Determine the (x, y) coordinate at the center of the cell enclosing the given text.  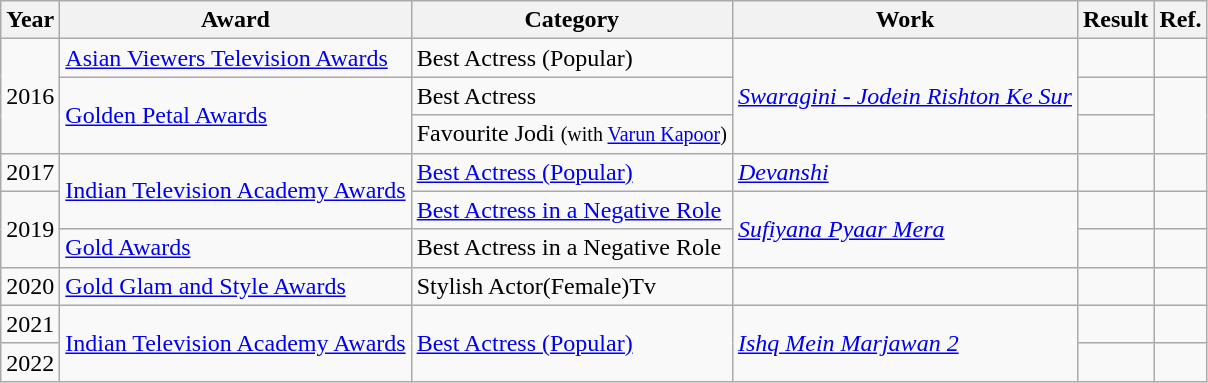
Ishq Mein Marjawan 2 (904, 343)
Award (236, 20)
Work (904, 20)
Best Actress (572, 96)
Asian Viewers Television Awards (236, 58)
2021 (30, 324)
Golden Petal Awards (236, 115)
Result (1115, 20)
Gold Glam and Style Awards (236, 286)
Sufiyana Pyaar Mera (904, 229)
2020 (30, 286)
Gold Awards (236, 248)
Year (30, 20)
Stylish Actor(Female)Tv (572, 286)
Ref. (1180, 20)
Devanshi (904, 172)
Swaragini - Jodein Rishton Ke Sur (904, 96)
Category (572, 20)
2022 (30, 362)
2016 (30, 96)
Favourite Jodi (with Varun Kapoor) (572, 134)
2019 (30, 229)
2017 (30, 172)
